Return the (x, y) coordinate for the center point of the cell that contains the specified text.  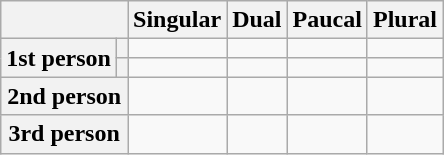
1st person (59, 58)
3rd person (64, 134)
2nd person (64, 96)
Singular (178, 20)
Dual (257, 20)
Plural (404, 20)
Paucal (327, 20)
